Provide the (x, y) coordinate of the cell's center where the given text is located.  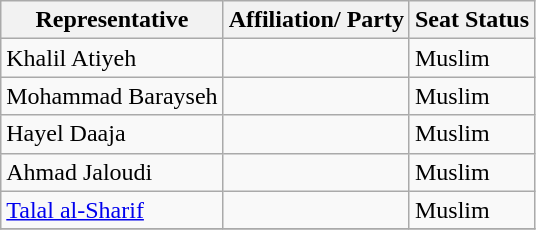
Seat Status (472, 20)
Ahmad Jaloudi (112, 172)
Mohammad Barayseh (112, 96)
Representative (112, 20)
Hayel Daaja (112, 134)
Talal al-Sharif (112, 210)
Khalil Atiyeh (112, 58)
Affiliation/ Party (316, 20)
